Return (x, y) of the center of cell containing provided text 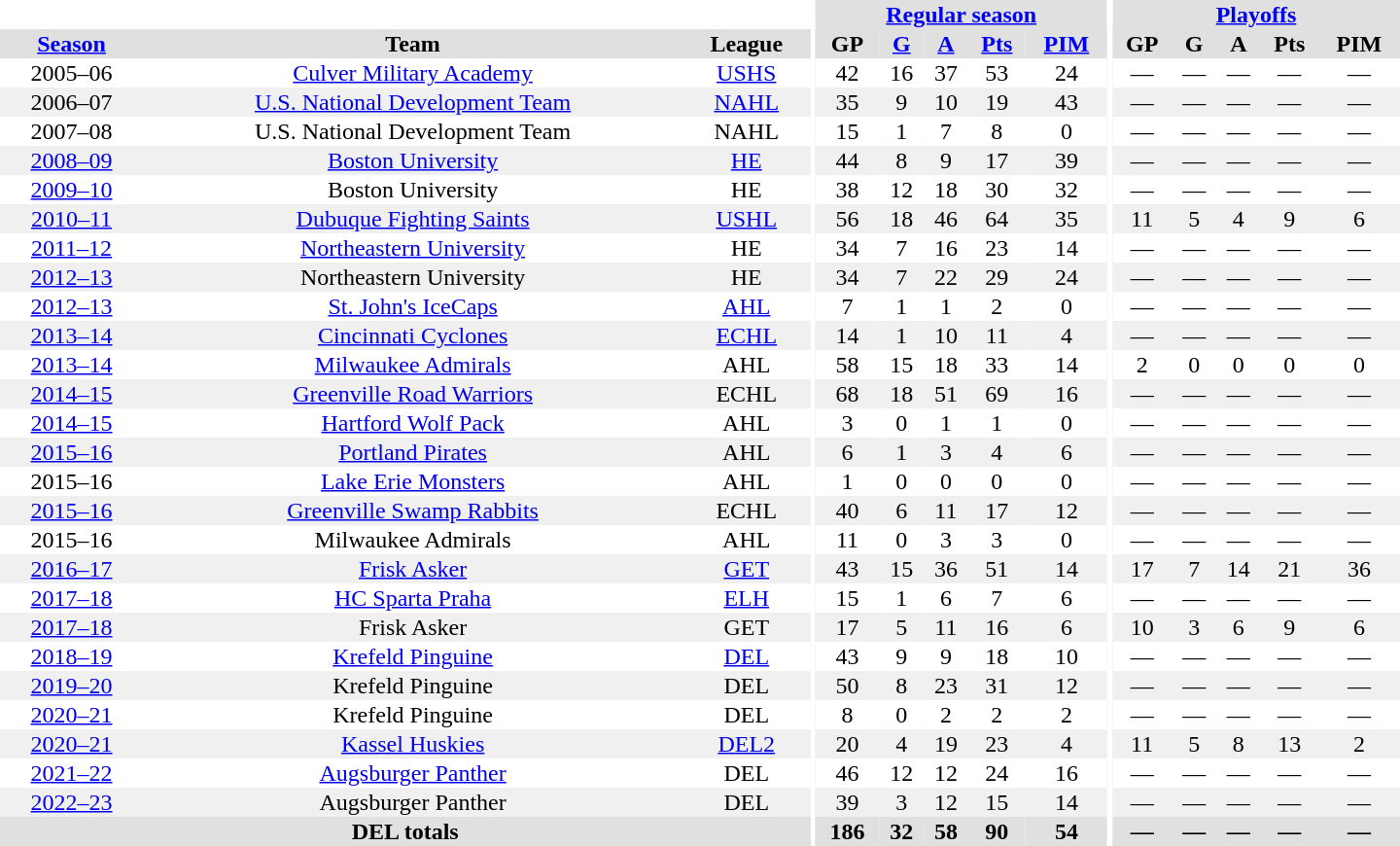
Team (412, 44)
44 (847, 160)
2011–12 (72, 248)
St. John's IceCaps (412, 306)
2018–19 (72, 656)
2009–10 (72, 190)
HC Sparta Praha (412, 598)
Greenville Road Warriors (412, 394)
2010–11 (72, 219)
Kassel Huskies (412, 744)
Season (72, 44)
31 (997, 686)
USHL (747, 219)
30 (997, 190)
37 (946, 73)
2005–06 (72, 73)
42 (847, 73)
2021–22 (72, 773)
33 (997, 365)
54 (1067, 831)
50 (847, 686)
Hartford Wolf Pack (412, 423)
53 (997, 73)
29 (997, 277)
Culver Military Academy (412, 73)
22 (946, 277)
Greenville Swamp Rabbits (412, 511)
2008–09 (72, 160)
Dubuque Fighting Saints (412, 219)
186 (847, 831)
90 (997, 831)
2022–23 (72, 802)
38 (847, 190)
64 (997, 219)
Lake Erie Monsters (412, 481)
DEL totals (404, 831)
2006–07 (72, 102)
Cincinnati Cyclones (412, 335)
13 (1289, 744)
69 (997, 394)
40 (847, 511)
ELH (747, 598)
2019–20 (72, 686)
Playoffs (1256, 15)
2016–17 (72, 569)
20 (847, 744)
56 (847, 219)
21 (1289, 569)
DEL2 (747, 744)
USHS (747, 73)
2007–08 (72, 131)
League (747, 44)
Regular season (961, 15)
Portland Pirates (412, 452)
68 (847, 394)
